For the text-containing cell, return its midpoint in [X, Y] coordinate format. 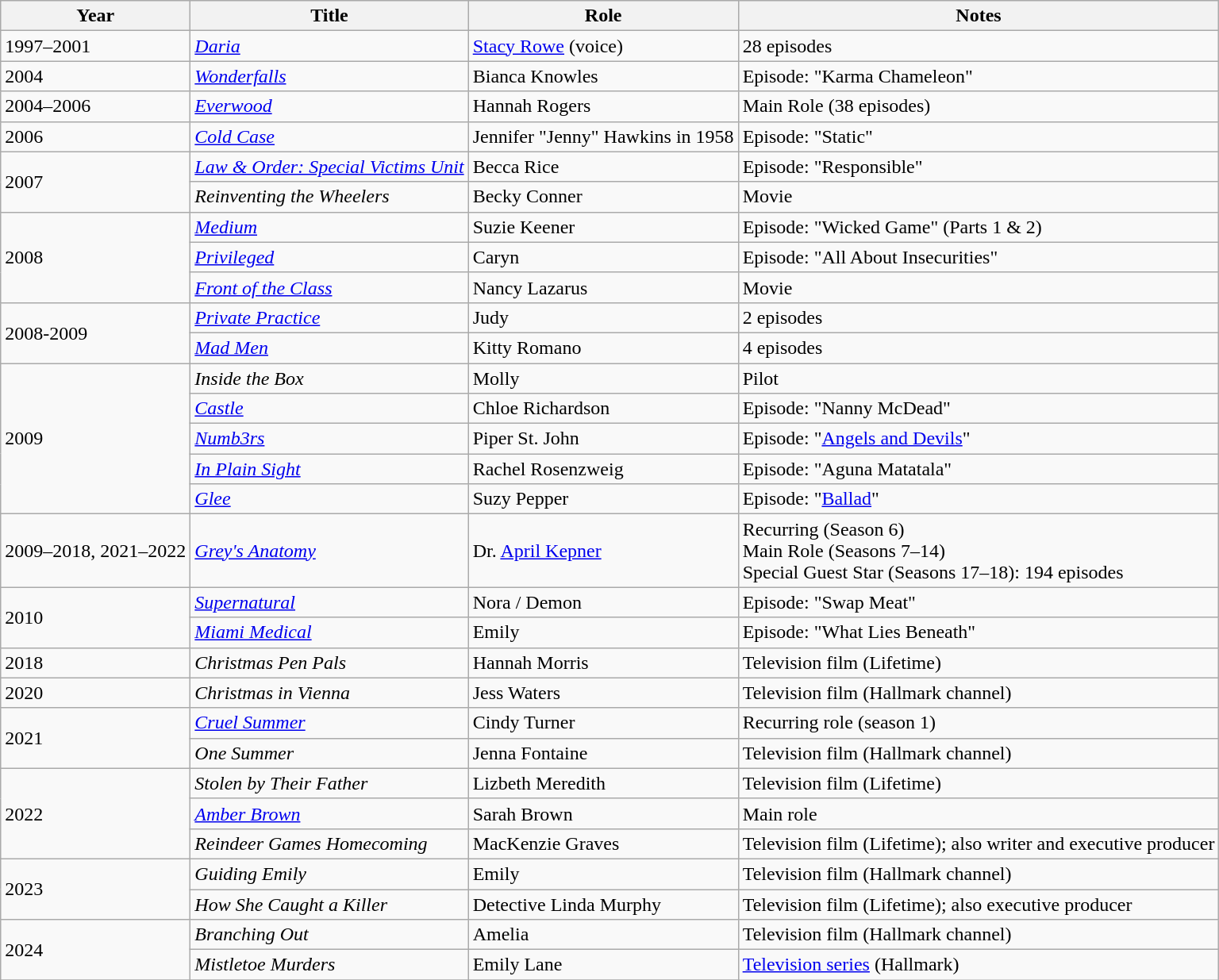
Nancy Lazarus [603, 287]
Suzy Pepper [603, 499]
2004 [95, 76]
Dr. April Kepner [603, 551]
Episode: "All About Insecurities" [979, 257]
Episode: "Angels and Devils" [979, 439]
Caryn [603, 257]
2022 [95, 813]
2021 [95, 738]
Episode: "Responsible" [979, 167]
Stolen by Their Father [329, 783]
Rachel Rosenzweig [603, 469]
Supernatural [329, 602]
Reindeer Games Homecoming [329, 844]
Episode: "Aguna Matatala" [979, 469]
2010 [95, 617]
Main role [979, 813]
Title [329, 16]
2 episodes [979, 317]
Judy [603, 317]
Episode: "Nanny McDead" [979, 409]
In Plain Sight [329, 469]
Suzie Keener [603, 227]
Main Role (38 episodes) [979, 106]
Stacy Rowe (voice) [603, 46]
Numb3rs [329, 439]
Daria [329, 46]
Kitty Romano [603, 348]
Television film (Lifetime); also executive producer [979, 904]
Castle [329, 409]
2009–2018, 2021–2022 [95, 551]
2018 [95, 663]
Mistletoe Murders [329, 965]
Christmas Pen Pals [329, 663]
Privileged [329, 257]
Bianca Knowles [603, 76]
Emily Lane [603, 965]
Front of the Class [329, 287]
Recurring (Season 6)Main Role (Seasons 7–14)Special Guest Star (Seasons 17–18): 194 episodes [979, 551]
Everwood [329, 106]
Medium [329, 227]
28 episodes [979, 46]
2004–2006 [95, 106]
Role [603, 16]
Cruel Summer [329, 723]
Sarah Brown [603, 813]
Hannah Morris [603, 663]
Recurring role (season 1) [979, 723]
1997–2001 [95, 46]
Amelia [603, 935]
Reinventing the Wheelers [329, 197]
One Summer [329, 753]
Piper St. John [603, 439]
2008-2009 [95, 332]
Pilot [979, 379]
Hannah Rogers [603, 106]
2024 [95, 950]
Episode: "Ballad" [979, 499]
Episode: "Wicked Game" (Parts 1 & 2) [979, 227]
Television series (Hallmark) [979, 965]
2009 [95, 439]
4 episodes [979, 348]
Becky Conner [603, 197]
Cold Case [329, 136]
MacKenzie Graves [603, 844]
Episode: "Static" [979, 136]
Detective Linda Murphy [603, 904]
Guiding Emily [329, 874]
2020 [95, 693]
Cindy Turner [603, 723]
Grey's Anatomy [329, 551]
Wonderfalls [329, 76]
Jenna Fontaine [603, 753]
Television film (Lifetime); also writer and executive producer [979, 844]
2007 [95, 182]
Chloe Richardson [603, 409]
Private Practice [329, 317]
2023 [95, 889]
2006 [95, 136]
Branching Out [329, 935]
Miami Medical [329, 632]
Jess Waters [603, 693]
Episode: "What Lies Beneath" [979, 632]
Lizbeth Meredith [603, 783]
How She Caught a Killer [329, 904]
Nora / Demon [603, 602]
Inside the Box [329, 379]
Episode: "Swap Meat" [979, 602]
Glee [329, 499]
Mad Men [329, 348]
Notes [979, 16]
Becca Rice [603, 167]
Molly [603, 379]
Christmas in Vienna [329, 693]
Jennifer "Jenny" Hawkins in 1958 [603, 136]
Episode: "Karma Chameleon" [979, 76]
Year [95, 16]
Amber Brown [329, 813]
2008 [95, 257]
Law & Order: Special Victims Unit [329, 167]
